Capture the cell that displays the provided text and extract its (X, Y) central coordinate. 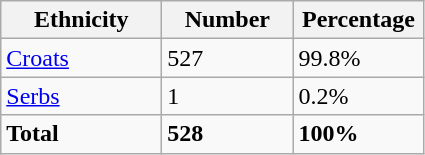
Total (82, 134)
Number (228, 20)
99.8% (358, 58)
1 (228, 96)
100% (358, 134)
528 (228, 134)
Croats (82, 58)
Percentage (358, 20)
0.2% (358, 96)
527 (228, 58)
Serbs (82, 96)
Ethnicity (82, 20)
